Find where the given text appears and provide that cell's center as [X, Y] coordinate. 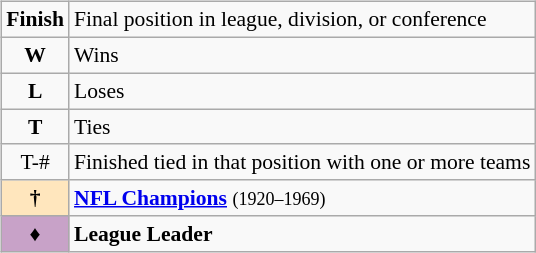
L [35, 91]
T [35, 127]
♦ [35, 234]
W [35, 55]
Loses [302, 91]
Final position in league, division, or conference [302, 20]
Finished tied in that position with one or more teams [302, 162]
League Leader [302, 234]
T-# [35, 162]
Wins [302, 55]
Ties [302, 127]
NFL Champions (1920–1969) [302, 198]
† [35, 198]
Finish [35, 20]
